For the text-containing cell, return its midpoint in (X, Y) coordinate format. 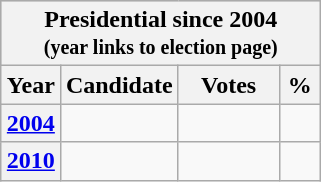
% (300, 85)
Year (30, 85)
Candidate (119, 85)
2010 (30, 161)
Votes (228, 85)
Presidential since 2004(year links to election page) (160, 34)
2004 (30, 123)
